Return (x, y) of the center of cell containing provided text 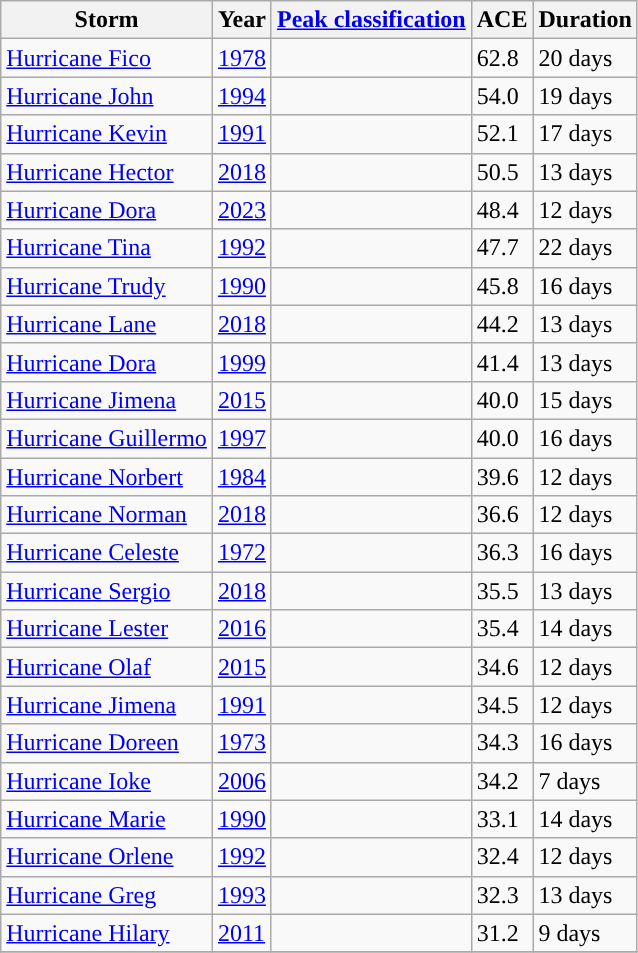
Hurricane Hector (107, 172)
2006 (242, 781)
Hurricane Trudy (107, 286)
ACE (502, 20)
2011 (242, 933)
1999 (242, 362)
54.0 (502, 96)
47.7 (502, 248)
32.4 (502, 857)
33.1 (502, 819)
9 days (585, 933)
Year (242, 20)
34.6 (502, 667)
2016 (242, 629)
35.4 (502, 629)
50.5 (502, 172)
Hurricane Norbert (107, 477)
Hurricane Sergio (107, 591)
1997 (242, 438)
20 days (585, 58)
1984 (242, 477)
34.5 (502, 705)
Duration (585, 20)
Hurricane John (107, 96)
41.4 (502, 362)
Hurricane Guillermo (107, 438)
36.3 (502, 553)
34.2 (502, 781)
48.4 (502, 210)
1994 (242, 96)
Hurricane Norman (107, 515)
22 days (585, 248)
Hurricane Lane (107, 324)
1978 (242, 58)
44.2 (502, 324)
32.3 (502, 895)
36.6 (502, 515)
34.3 (502, 743)
Hurricane Greg (107, 895)
15 days (585, 400)
1972 (242, 553)
Hurricane Hilary (107, 933)
Hurricane Kevin (107, 134)
Storm (107, 20)
35.5 (502, 591)
1973 (242, 743)
Hurricane Marie (107, 819)
Hurricane Olaf (107, 667)
19 days (585, 96)
Hurricane Tina (107, 248)
62.8 (502, 58)
Hurricane Orlene (107, 857)
Peak classification (371, 20)
Hurricane Doreen (107, 743)
52.1 (502, 134)
7 days (585, 781)
17 days (585, 134)
Hurricane Celeste (107, 553)
Hurricane Ioke (107, 781)
39.6 (502, 477)
Hurricane Fico (107, 58)
31.2 (502, 933)
1993 (242, 895)
Hurricane Lester (107, 629)
2023 (242, 210)
45.8 (502, 286)
